Extract the [X, Y] coordinate from the center of the cell holding the provided text.  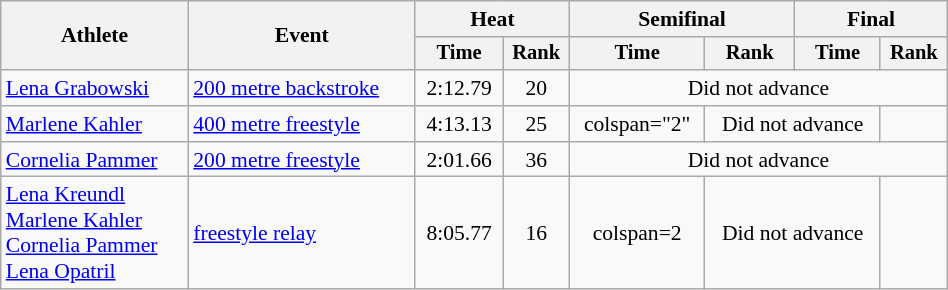
Lena Kreundl Marlene KahlerCornelia PammerLena Opatril [95, 233]
Semifinal [682, 19]
25 [536, 124]
Cornelia Pammer [95, 160]
Marlene Kahler [95, 124]
Event [302, 36]
16 [536, 233]
colspan="2" [638, 124]
200 metre freestyle [302, 160]
2:12.79 [458, 88]
2:01.66 [458, 160]
4:13.13 [458, 124]
400 metre freestyle [302, 124]
200 metre backstroke [302, 88]
freestyle relay [302, 233]
Final [872, 19]
36 [536, 160]
Heat [492, 19]
20 [536, 88]
colspan=2 [638, 233]
Athlete [95, 36]
Lena Grabowski [95, 88]
8:05.77 [458, 233]
